Return [X, Y] of the center of cell containing provided text 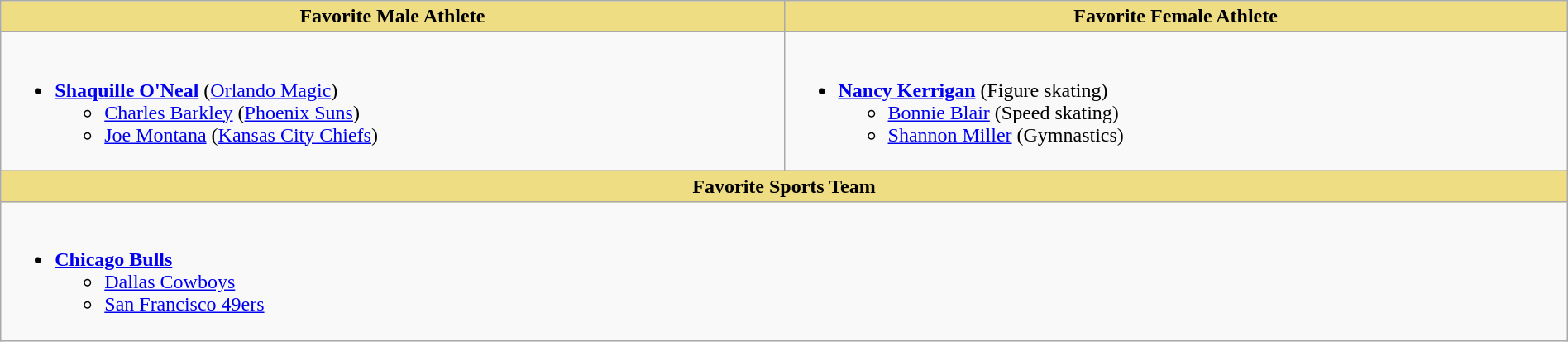
Nancy Kerrigan (Figure skating)Bonnie Blair (Speed skating)Shannon Miller (Gymnastics) [1176, 101]
Favorite Male Athlete [392, 17]
Shaquille O'Neal (Orlando Magic)Charles Barkley (Phoenix Suns)Joe Montana (Kansas City Chiefs) [392, 101]
Favorite Female Athlete [1176, 17]
Chicago BullsDallas CowboysSan Francisco 49ers [784, 272]
Favorite Sports Team [784, 186]
